Scan for the cell matching the given text and deliver its [x, y] coordinate at center. 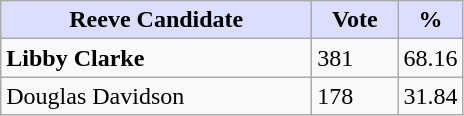
381 [355, 58]
Vote [355, 20]
68.16 [430, 58]
Reeve Candidate [156, 20]
% [430, 20]
178 [355, 96]
Douglas Davidson [156, 96]
31.84 [430, 96]
Libby Clarke [156, 58]
